Return the (X, Y) coordinate for the center point of the cell that contains the specified text.  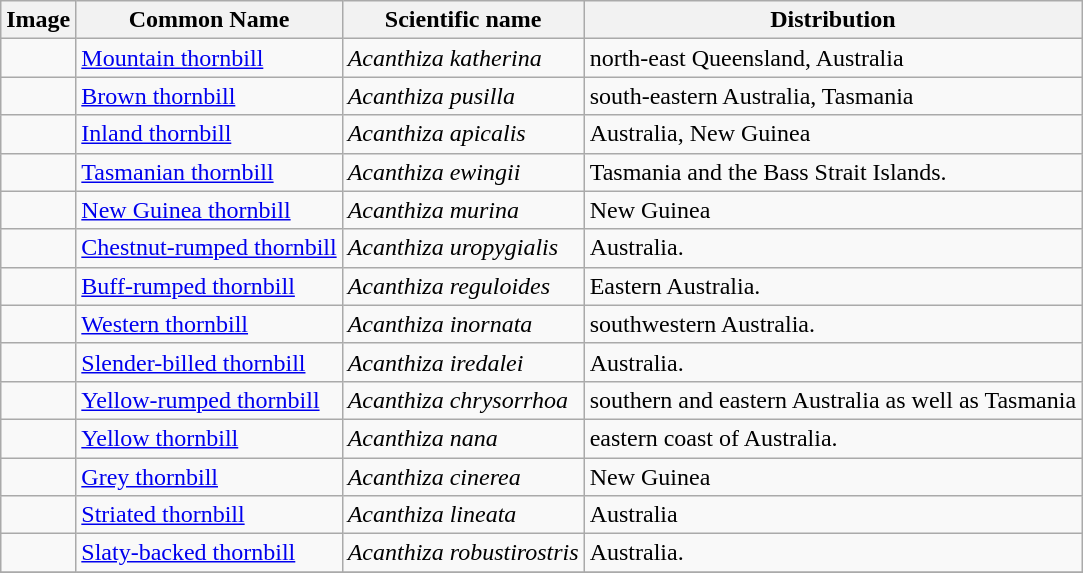
Mountain thornbill (209, 58)
New Guinea thornbill (209, 210)
Striated thornbill (209, 515)
Acanthiza pusilla (463, 96)
Acanthiza cinerea (463, 477)
Australia, New Guinea (832, 134)
southwestern Australia. (832, 324)
Acanthiza chrysorrhoa (463, 400)
Acanthiza reguloides (463, 286)
Australia (832, 515)
Acanthiza uropygialis (463, 248)
Scientific name (463, 20)
Acanthiza apicalis (463, 134)
Acanthiza lineata (463, 515)
Common Name (209, 20)
Acanthiza nana (463, 438)
Buff-rumped thornbill (209, 286)
Acanthiza inornata (463, 324)
Image (38, 20)
Acanthiza iredalei (463, 362)
Brown thornbill (209, 96)
Tasmania and the Bass Strait Islands. (832, 172)
Slaty-backed thornbill (209, 553)
Acanthiza robustirostris (463, 553)
Distribution (832, 20)
eastern coast of Australia. (832, 438)
Eastern Australia. (832, 286)
Yellow thornbill (209, 438)
south-eastern Australia, Tasmania (832, 96)
Acanthiza murina (463, 210)
Slender-billed thornbill (209, 362)
Acanthiza ewingii (463, 172)
southern and eastern Australia as well as Tasmania (832, 400)
Acanthiza katherina (463, 58)
north-east Queensland, Australia (832, 58)
Yellow-rumped thornbill (209, 400)
Chestnut-rumped thornbill (209, 248)
Tasmanian thornbill (209, 172)
Grey thornbill (209, 477)
Inland thornbill (209, 134)
Western thornbill (209, 324)
